Find where the given text appears and provide that cell's center as [x, y] coordinate. 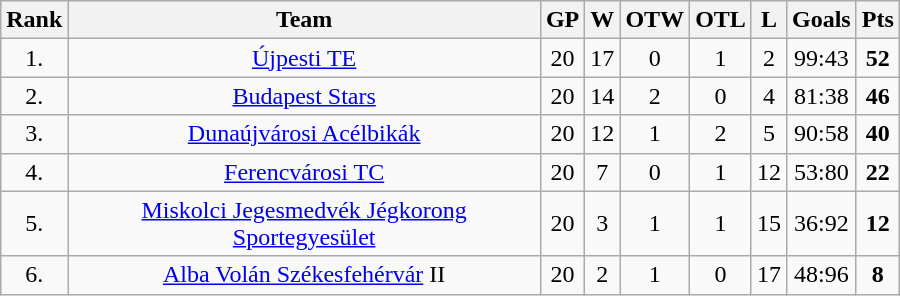
Miskolci Jegesmedvék Jégkorong Sportegyesület [304, 224]
OTL [721, 20]
GP [562, 20]
Újpesti TE [304, 58]
6. [34, 275]
36:92 [821, 224]
4 [768, 96]
22 [878, 172]
46 [878, 96]
7 [602, 172]
8 [878, 275]
52 [878, 58]
15 [768, 224]
Goals [821, 20]
40 [878, 134]
Pts [878, 20]
2. [34, 96]
1. [34, 58]
Rank [34, 20]
53:80 [821, 172]
3 [602, 224]
3. [34, 134]
L [768, 20]
Dunaújvárosi Acélbikák [304, 134]
99:43 [821, 58]
5. [34, 224]
81:38 [821, 96]
Ferencvárosi TC [304, 172]
Team [304, 20]
14 [602, 96]
4. [34, 172]
OTW [655, 20]
48:96 [821, 275]
Budapest Stars [304, 96]
Alba Volán Székesfehérvár II [304, 275]
5 [768, 134]
90:58 [821, 134]
W [602, 20]
